Identify which cell holds the provided text, then report its (x, y) central coordinate. 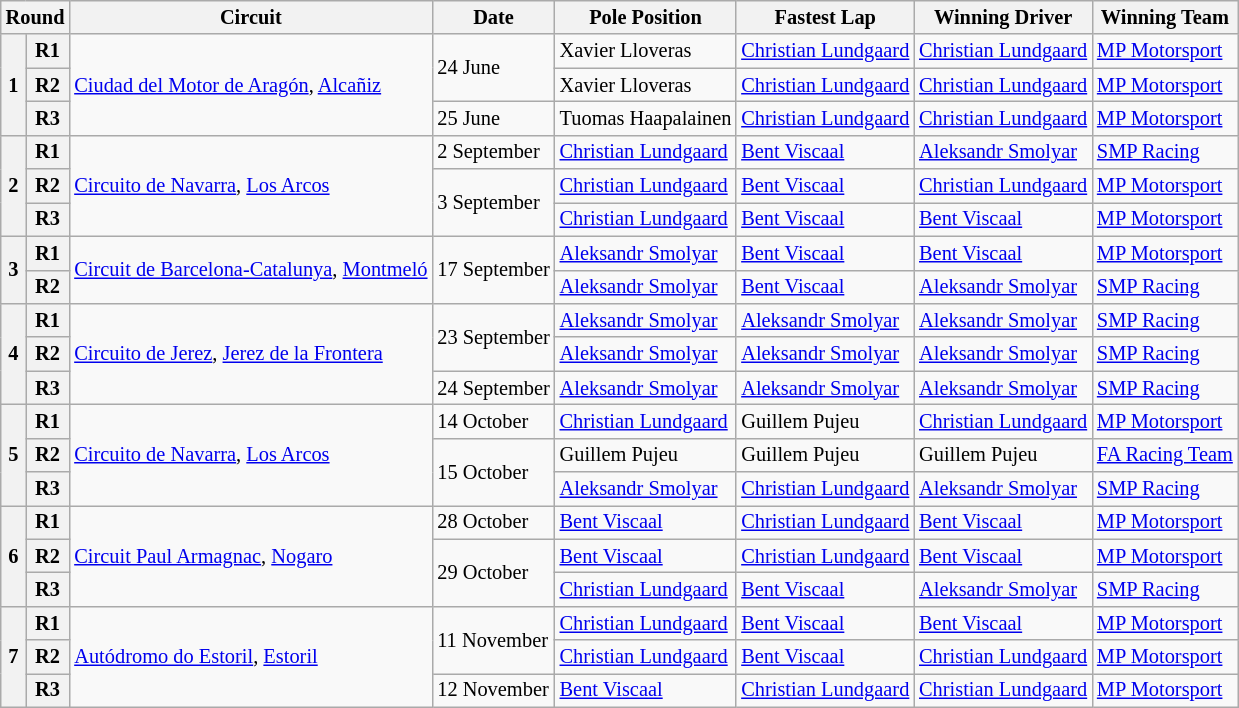
FA Racing Team (1165, 455)
17 September (493, 270)
Circuit Paul Armagnac, Nogaro (250, 556)
Winning Driver (1003, 17)
Fastest Lap (825, 17)
Ciudad del Motor de Aragón, Alcañiz (250, 84)
5 (14, 454)
3 September (493, 202)
Tuomas Haapalainen (646, 118)
6 (14, 556)
Date (493, 17)
29 October (493, 572)
28 October (493, 522)
2 September (493, 152)
Round (36, 17)
12 November (493, 690)
24 June (493, 68)
7 (14, 656)
Circuit (250, 17)
14 October (493, 421)
Autódromo do Estoril, Estoril (250, 656)
4 (14, 354)
11 November (493, 640)
15 October (493, 472)
25 June (493, 118)
Circuito de Jerez, Jerez de la Frontera (250, 354)
Circuit de Barcelona-Catalunya, Montmeló (250, 270)
3 (14, 270)
1 (14, 84)
24 September (493, 388)
23 September (493, 336)
2 (14, 186)
Pole Position (646, 17)
Winning Team (1165, 17)
